Identify which cell holds the provided text, then report its [X, Y] central coordinate. 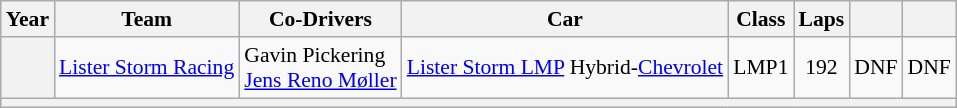
Year [28, 19]
Team [146, 19]
Gavin Pickering Jens Reno Møller [320, 68]
LMP1 [760, 68]
Laps [822, 19]
192 [822, 68]
Lister Storm LMP Hybrid-Chevrolet [566, 68]
Class [760, 19]
Co-Drivers [320, 19]
Lister Storm Racing [146, 68]
Car [566, 19]
